Output the [x, y] coordinate of the center of the cell containing the given text.  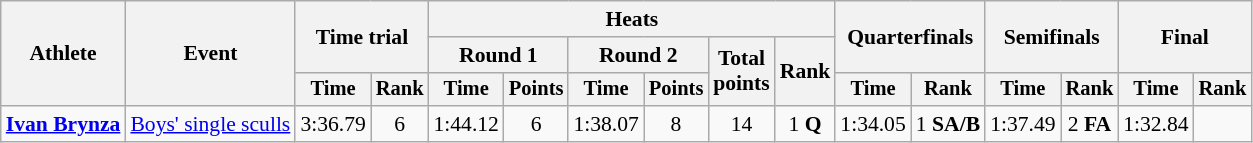
1 Q [806, 124]
1:38.07 [606, 124]
Athlete [64, 54]
Semifinals [1052, 36]
Ivan Brynza [64, 124]
8 [676, 124]
Boys' single sculls [210, 124]
Time trial [362, 36]
1:32.84 [1156, 124]
Heats [632, 19]
1:34.05 [872, 124]
Quarterfinals [910, 36]
Round 2 [638, 55]
3:36.79 [332, 124]
Totalpoints [742, 72]
Round 1 [498, 55]
1:37.49 [1022, 124]
Event [210, 54]
Final [1184, 36]
2 FA [1090, 124]
1:44.12 [466, 124]
1 SA/B [948, 124]
14 [742, 124]
